Provide the [X, Y] coordinate of the cell's center where the given text is located.  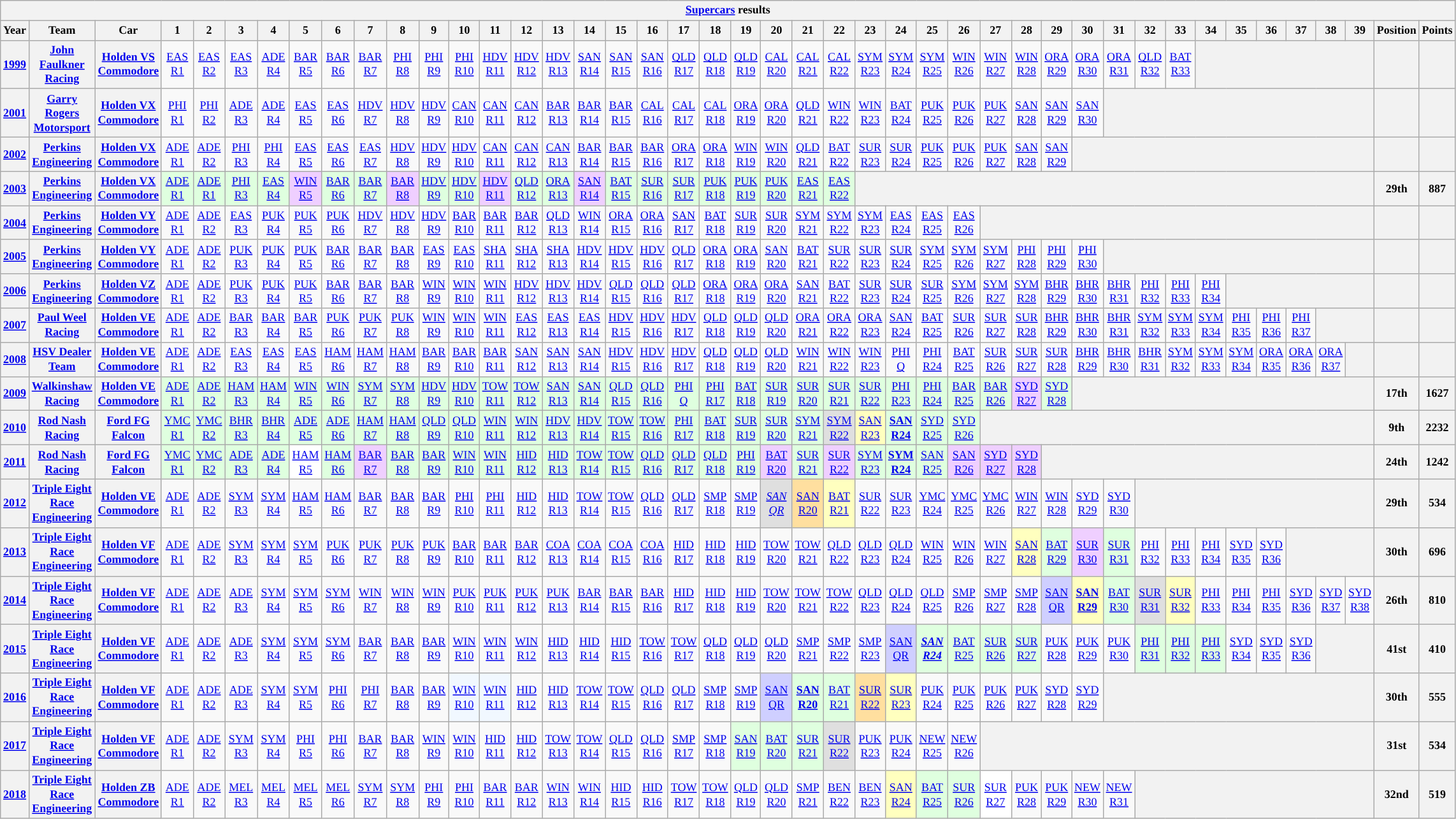
NEWR25 [932, 746]
410 [1438, 649]
SHAR11 [494, 257]
26th [1397, 600]
WINR13 [558, 794]
PHIR1 [177, 113]
HIDR16 [652, 794]
PUKR18 [715, 189]
SMPR23 [870, 649]
MELR6 [338, 794]
2011 [15, 462]
17th [1397, 394]
696 [1438, 552]
Walkinshaw Racing [62, 394]
2003 [15, 189]
QLDR32 [1150, 64]
35 [1241, 31]
SURR16 [652, 189]
PUKR12 [526, 600]
PHIR19 [746, 462]
36 [1272, 31]
24th [1397, 462]
EASR2 [209, 64]
YMCR26 [996, 503]
EASR9 [434, 257]
MELR5 [306, 794]
5 [306, 31]
2002 [15, 154]
PUKR30 [1119, 649]
COAR13 [558, 552]
SANR15 [621, 64]
Team [62, 31]
WINR19 [746, 154]
14 [589, 31]
31st [1397, 746]
PUKR20 [776, 189]
EASR21 [808, 189]
33 [1181, 31]
WINR21 [808, 359]
2005 [15, 257]
ORAR22 [839, 325]
CALR20 [776, 64]
PUKR11 [494, 600]
2006 [15, 291]
Paul Weel Racing [62, 325]
SANR26 [964, 462]
ORAR15 [621, 223]
COAR16 [652, 552]
CALR18 [715, 113]
22 [839, 31]
8 [403, 31]
CALR21 [808, 64]
SANR16 [652, 64]
2004 [15, 223]
31 [1119, 31]
2016 [15, 697]
PHIR7 [371, 697]
9 [434, 31]
2008 [15, 359]
HAMR4 [274, 394]
24 [901, 31]
BARR26 [996, 394]
PHIR4 [274, 154]
SANR25 [932, 462]
PHIR5 [306, 746]
ORAR13 [558, 189]
2001 [15, 113]
SMPR26 [964, 600]
SHAR12 [526, 257]
MELR3 [241, 794]
2 [209, 31]
TOWR22 [839, 600]
41st [1397, 649]
CALR16 [652, 113]
SYDR26 [964, 428]
HIDR11 [494, 746]
NEWR26 [964, 746]
HIDR14 [589, 649]
QLDR12 [526, 189]
WINR7 [371, 600]
TOWR18 [715, 794]
HSV Dealer Team [62, 359]
WINR6 [338, 394]
2012 [15, 503]
ORAR31 [1119, 64]
BATR30 [1119, 600]
WINR8 [403, 600]
17 [683, 31]
1999 [15, 64]
EASR7 [371, 154]
SANR30 [1088, 113]
NEWR31 [1119, 794]
2007 [15, 325]
CANR10 [465, 113]
Car [128, 31]
SANR17 [683, 223]
PHIR23 [901, 394]
11 [494, 31]
SURR32 [1181, 600]
ORAR29 [1056, 64]
2010 [15, 428]
ORAR21 [808, 325]
39 [1360, 31]
EASR1 [177, 64]
BENR23 [870, 794]
PHIR28 [1027, 257]
29 [1056, 31]
887 [1438, 189]
PUKR23 [870, 746]
EASR22 [839, 189]
MELR4 [274, 794]
13 [558, 31]
EASR24 [901, 223]
HAMR3 [241, 394]
BATR15 [621, 189]
QLDR22 [839, 552]
28 [1027, 31]
519 [1438, 794]
37 [1301, 31]
32 [1150, 31]
QLDR25 [932, 600]
EASR26 [964, 223]
WINR25 [932, 552]
7 [371, 31]
ORAR36 [1301, 359]
Supercars results [728, 10]
QLDR9 [434, 428]
BATR29 [1056, 552]
27 [996, 31]
SYDR25 [932, 428]
ORAR16 [652, 223]
810 [1438, 600]
12 [526, 31]
26 [964, 31]
1627 [1438, 394]
EASR10 [465, 257]
BENR22 [839, 794]
2232 [1438, 428]
CALR17 [683, 113]
PHIR2 [209, 113]
SANR12 [526, 359]
ORAR37 [1330, 359]
BARR3 [241, 325]
YMCR25 [964, 503]
SURR17 [683, 189]
555 [1438, 697]
EASR25 [932, 223]
CALR22 [839, 64]
SYDR34 [1241, 649]
PHIR37 [1301, 325]
John Faulkner Racing [62, 64]
EASR14 [589, 325]
SYDR30 [1119, 503]
PUKR13 [558, 600]
EASR12 [526, 325]
SMPR27 [996, 600]
15 [621, 31]
Garry Rogers Motorsport [62, 113]
PHIR29 [1056, 257]
TOWR11 [494, 394]
21 [808, 31]
BARR4 [274, 325]
2014 [15, 600]
BARR13 [558, 113]
CANR13 [558, 154]
NEWR30 [1088, 794]
BATR24 [901, 113]
BHRR4 [274, 428]
SYMR28 [1027, 291]
SANR23 [870, 428]
2015 [15, 649]
3 [241, 31]
2009 [15, 394]
PHIR30 [1088, 257]
PHIR8 [403, 64]
Holden VS Commodore [128, 64]
19 [746, 31]
2018 [15, 794]
QLDR10 [465, 428]
38 [1330, 31]
PHIR11 [494, 503]
SMPR28 [1027, 600]
ORAR17 [683, 154]
6 [338, 31]
TOWR12 [526, 394]
32nd [1397, 794]
ADER5 [306, 428]
30 [1088, 31]
Points [1438, 31]
Year [15, 31]
COAR15 [621, 552]
ADER6 [338, 428]
20 [776, 31]
BARR25 [964, 394]
PUKR10 [465, 600]
34 [1211, 31]
SURR30 [1088, 552]
SANR19 [746, 746]
PUKR9 [434, 552]
1 [177, 31]
BATR33 [1181, 64]
SMPR17 [683, 746]
23 [870, 31]
SANR21 [808, 291]
PUKR19 [746, 189]
TOWR13 [558, 746]
Holden VZ Commodore [128, 291]
BHRR3 [241, 428]
16 [652, 31]
SMPR22 [839, 649]
4 [274, 31]
ORAR23 [870, 325]
QLDR13 [558, 223]
SYDR38 [1360, 600]
10 [465, 31]
1242 [1438, 462]
SURR25 [932, 291]
EASR13 [558, 325]
Position [1397, 31]
YMCR24 [932, 503]
ORAR30 [1088, 64]
2013 [15, 552]
Holden ZB Commodore [128, 794]
2017 [15, 746]
9th [1397, 428]
COAR14 [589, 552]
WINR20 [776, 154]
18 [715, 31]
ORAR35 [1272, 359]
PHIR31 [1150, 649]
PHIR36 [1272, 325]
25 [932, 31]
SHAR13 [558, 257]
SYDR37 [1330, 600]
